Capture the cell that displays the provided text and extract its [X, Y] central coordinate. 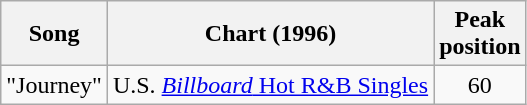
U.S. Billboard Hot R&B Singles [270, 85]
Peakposition [480, 34]
60 [480, 85]
Song [54, 34]
Chart (1996) [270, 34]
"Journey" [54, 85]
